Identify which cell holds the provided text, then report its [X, Y] central coordinate. 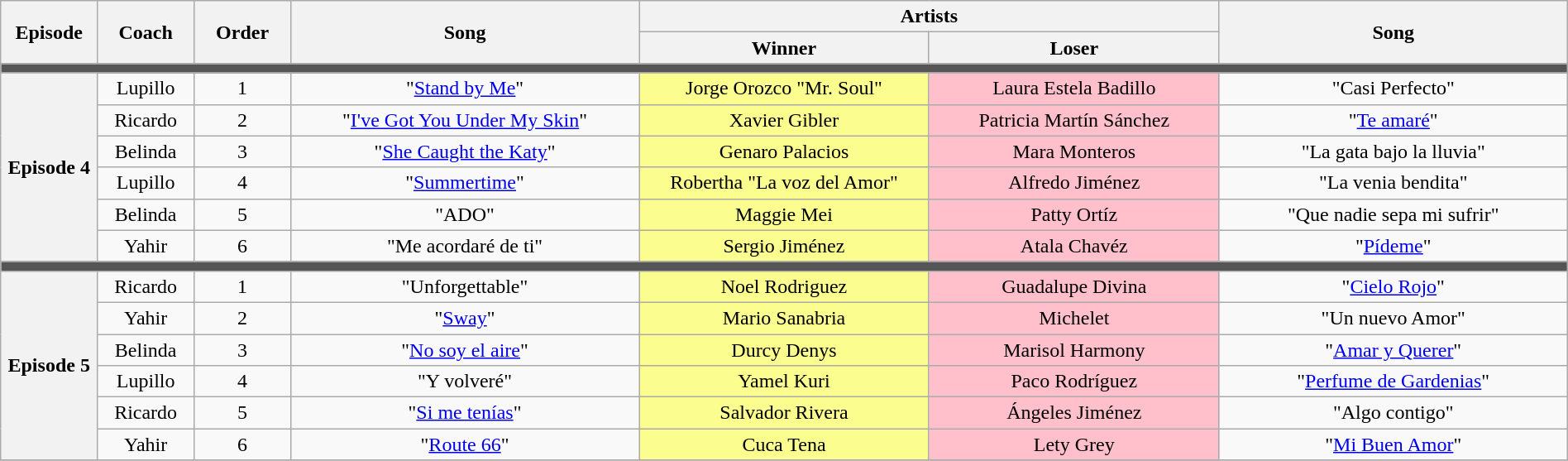
"Sway" [465, 318]
Robertha "La voz del Amor" [784, 183]
"Que nadie sepa mi sufrir" [1393, 214]
Episode [50, 32]
Durcy Denys [784, 350]
"Si me tenías" [465, 413]
Jorge Orozco "Mr. Soul" [784, 89]
"Casi Perfecto" [1393, 89]
"Algo contigo" [1393, 413]
Coach [146, 32]
"No soy el aire" [465, 350]
Michelet [1073, 318]
"Cielo Rojo" [1393, 286]
"I've Got You Under My Skin" [465, 120]
Xavier Gibler [784, 120]
Cuca Tena [784, 444]
Yamel Kuri [784, 382]
Episode 5 [50, 365]
"Stand by Me" [465, 89]
Salvador Rivera [784, 413]
Order [243, 32]
Mario Sanabria [784, 318]
Laura Estela Badillo [1073, 89]
"Unforgettable" [465, 286]
Ángeles Jiménez [1073, 413]
"She Caught the Katy" [465, 151]
Artists [930, 17]
Mara Monteros [1073, 151]
Guadalupe Divina [1073, 286]
"Me acordaré de ti" [465, 246]
"Route 66" [465, 444]
Episode 4 [50, 167]
Patty Ortíz [1073, 214]
Patricia Martín Sánchez [1073, 120]
Lety Grey [1073, 444]
"Pídeme" [1393, 246]
"Perfume de Gardenias" [1393, 382]
Genaro Palacios [784, 151]
"Amar y Querer" [1393, 350]
"Un nuevo Amor" [1393, 318]
Maggie Mei [784, 214]
Alfredo Jiménez [1073, 183]
"La venia bendita" [1393, 183]
"Y volveré" [465, 382]
Noel Rodriguez [784, 286]
"ADO" [465, 214]
Marisol Harmony [1073, 350]
Winner [784, 48]
Atala Chavéz [1073, 246]
"Summertime" [465, 183]
Paco Rodríguez [1073, 382]
"Mi Buen Amor" [1393, 444]
"La gata bajo la lluvia" [1393, 151]
"Te amaré" [1393, 120]
Loser [1073, 48]
Sergio Jiménez [784, 246]
